Find where the given text appears and provide that cell's center as (x, y) coordinate. 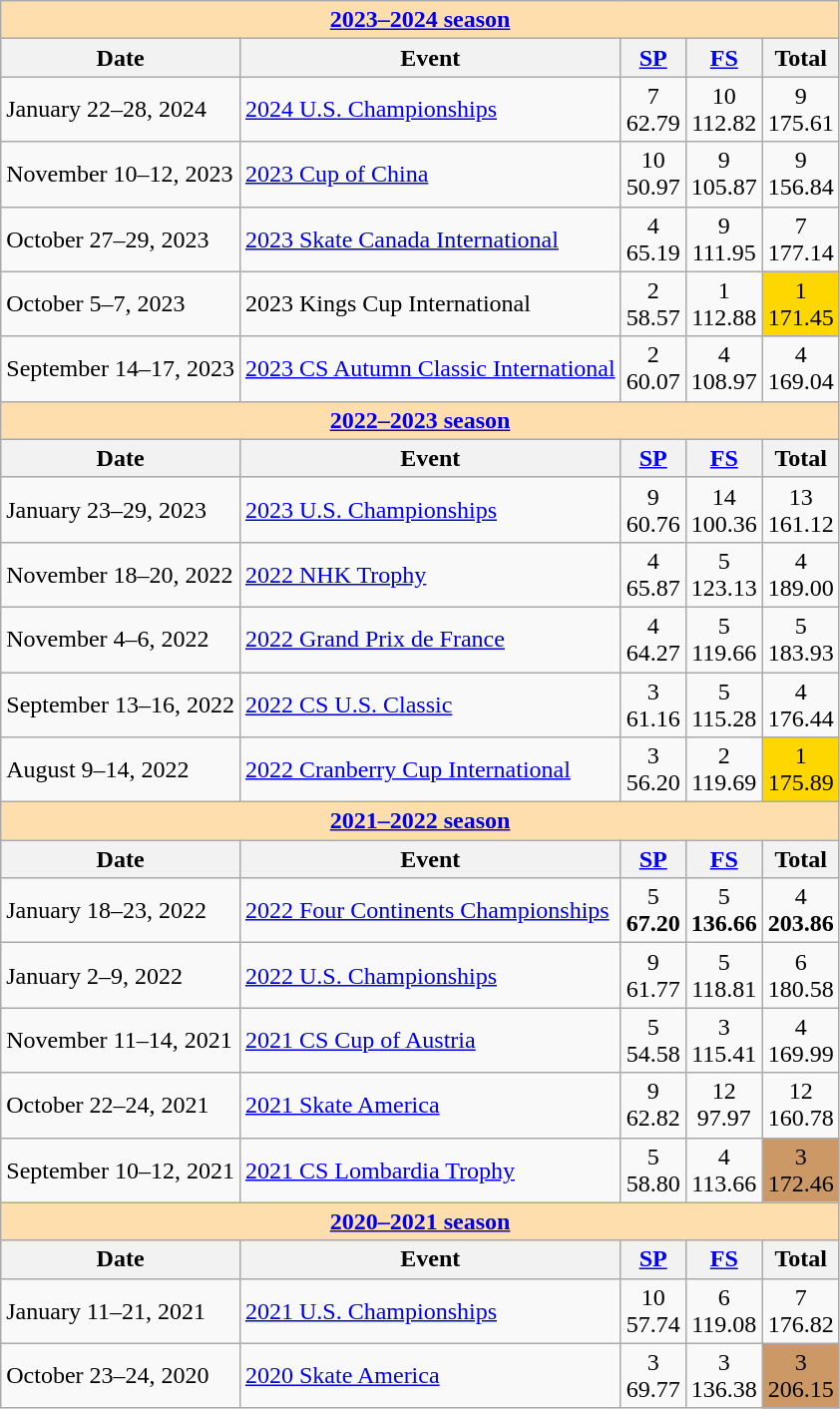
7 62.79 (652, 110)
October 27–29, 2023 (121, 239)
9 111.95 (724, 239)
January 11–21, 2021 (121, 1311)
13 161.12 (800, 509)
2020–2021 season (421, 1221)
5 183.93 (800, 639)
2 58.57 (652, 303)
3 206.15 (800, 1375)
7 177.14 (800, 239)
5 118.81 (724, 976)
2022 Grand Prix de France (430, 639)
5 123.13 (724, 575)
5 58.80 (652, 1170)
4 189.00 (800, 575)
2023 Skate Canada International (430, 239)
2 60.07 (652, 369)
4 108.97 (724, 369)
October 22–24, 2021 (121, 1106)
January 22–28, 2024 (121, 110)
5 119.66 (724, 639)
4 169.99 (800, 1040)
2023–2024 season (421, 20)
3 115.41 (724, 1040)
9 156.84 (800, 174)
2022 Cranberry Cup International (430, 770)
January 23–29, 2023 (121, 509)
6 180.58 (800, 976)
November 10–12, 2023 (121, 174)
1 171.45 (800, 303)
4 176.44 (800, 704)
2023 Kings Cup International (430, 303)
5 136.66 (724, 910)
2022–2023 season (421, 420)
3 172.46 (800, 1170)
3 69.77 (652, 1375)
5 54.58 (652, 1040)
4 65.19 (652, 239)
12 160.78 (800, 1106)
2 119.69 (724, 770)
September 14–17, 2023 (121, 369)
5 115.28 (724, 704)
7 176.82 (800, 1311)
3 61.16 (652, 704)
9 61.77 (652, 976)
2023 U.S. Championships (430, 509)
14 100.36 (724, 509)
5 67.20 (652, 910)
September 10–12, 2021 (121, 1170)
2023 Cup of China (430, 174)
9 175.61 (800, 110)
1 175.89 (800, 770)
2022 NHK Trophy (430, 575)
10 112.82 (724, 110)
2021 CS Lombardia Trophy (430, 1170)
4 203.86 (800, 910)
January 18–23, 2022 (121, 910)
November 4–6, 2022 (121, 639)
6 119.08 (724, 1311)
2021 Skate America (430, 1106)
2024 U.S. Championships (430, 110)
3 136.38 (724, 1375)
October 5–7, 2023 (121, 303)
January 2–9, 2022 (121, 976)
10 57.74 (652, 1311)
4 169.04 (800, 369)
2021 U.S. Championships (430, 1311)
9 105.87 (724, 174)
10 50.97 (652, 174)
2022 CS U.S. Classic (430, 704)
2023 CS Autumn Classic International (430, 369)
2021 CS Cup of Austria (430, 1040)
9 60.76 (652, 509)
2021–2022 season (421, 821)
September 13–16, 2022 (121, 704)
October 23–24, 2020 (121, 1375)
November 11–14, 2021 (121, 1040)
4 113.66 (724, 1170)
1 112.88 (724, 303)
August 9–14, 2022 (121, 770)
9 62.82 (652, 1106)
November 18–20, 2022 (121, 575)
4 65.87 (652, 575)
4 64.27 (652, 639)
2020 Skate America (430, 1375)
2022 U.S. Championships (430, 976)
2022 Four Continents Championships (430, 910)
3 56.20 (652, 770)
12 97.97 (724, 1106)
